Locate the cell with the specified text and output its (x, y) center coordinate. 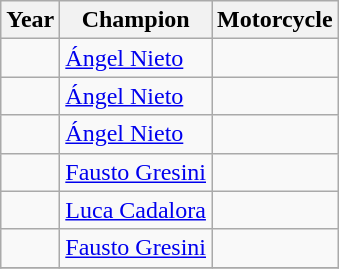
Luca Cadalora (136, 210)
Year (30, 20)
Motorcycle (276, 20)
Champion (136, 20)
